Locate the cell with the specified text and output its (X, Y) center coordinate. 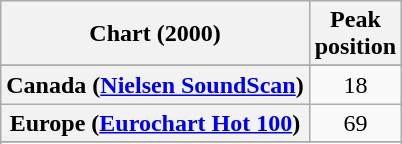
Chart (2000) (155, 34)
Europe (Eurochart Hot 100) (155, 123)
Peakposition (355, 34)
18 (355, 85)
Canada (Nielsen SoundScan) (155, 85)
69 (355, 123)
